Identify which cell holds the provided text, then report its [X, Y] central coordinate. 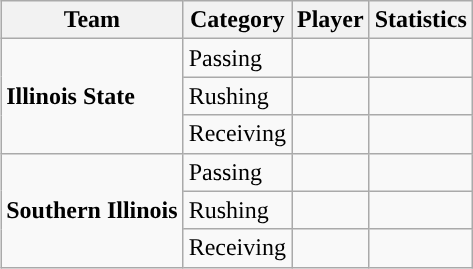
Statistics [420, 20]
Category [237, 20]
Player [331, 20]
Illinois State [92, 96]
Team [92, 20]
Southern Illinois [92, 210]
